Search for the cell housing the specified text and yield its (x, y) center coordinate. 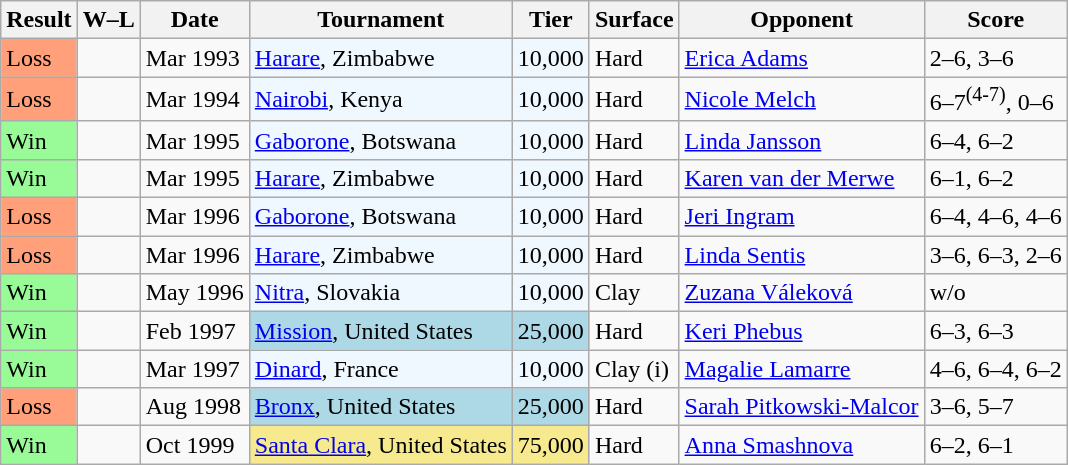
Sarah Pitkowski-Malcor (802, 407)
Anna Smashnova (802, 445)
Zuzana Váleková (802, 293)
Mar 1997 (194, 369)
Date (194, 20)
Oct 1999 (194, 445)
Opponent (802, 20)
Mar 1993 (194, 58)
Linda Sentis (802, 255)
3–6, 6–3, 2–6 (996, 255)
W–L (108, 20)
Nairobi, Kenya (380, 100)
6–1, 6–2 (996, 178)
Linda Jansson (802, 140)
Keri Phebus (802, 331)
Score (996, 20)
Aug 1998 (194, 407)
Mar 1994 (194, 100)
Surface (634, 20)
75,000 (550, 445)
Santa Clara, United States (380, 445)
6–4, 4–6, 4–6 (996, 217)
Nicole Melch (802, 100)
6–7(4-7), 0–6 (996, 100)
6–3, 6–3 (996, 331)
6–4, 6–2 (996, 140)
Karen van der Merwe (802, 178)
Bronx, United States (380, 407)
Dinard, France (380, 369)
Result (39, 20)
Feb 1997 (194, 331)
2–6, 3–6 (996, 58)
6–2, 6–1 (996, 445)
Erica Adams (802, 58)
Tier (550, 20)
Jeri Ingram (802, 217)
Tournament (380, 20)
Clay (i) (634, 369)
3–6, 5–7 (996, 407)
May 1996 (194, 293)
Mission, United States (380, 331)
w/o (996, 293)
4–6, 6–4, 6–2 (996, 369)
Clay (634, 293)
Magalie Lamarre (802, 369)
Nitra, Slovakia (380, 293)
